Capture the cell that displays the provided text and extract its [x, y] central coordinate. 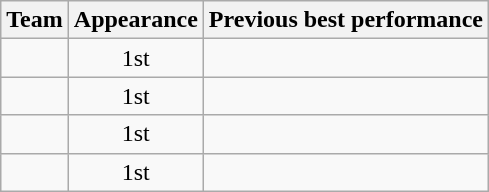
Appearance [136, 20]
Previous best performance [346, 20]
Team [35, 20]
